Return the (X, Y) coordinate for the center point of the cell that contains the specified text.  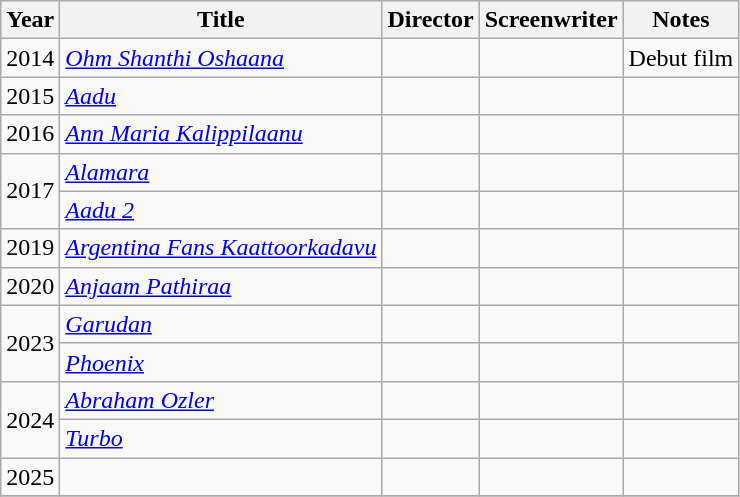
2014 (30, 58)
Aadu (221, 96)
2024 (30, 419)
Alamara (221, 172)
Notes (681, 20)
2023 (30, 343)
Phoenix (221, 362)
Abraham Ozler (221, 400)
Anjaam Pathiraa (221, 286)
2020 (30, 286)
Year (30, 20)
2017 (30, 191)
2025 (30, 477)
Screenwriter (551, 20)
Turbo (221, 438)
Debut film (681, 58)
2019 (30, 248)
Garudan (221, 324)
Aadu 2 (221, 210)
Ann Maria Kalippilaanu (221, 134)
Argentina Fans Kaattoorkadavu (221, 248)
2016 (30, 134)
2015 (30, 96)
Ohm Shanthi Oshaana (221, 58)
Director (430, 20)
Title (221, 20)
